Return [x, y] of the center of cell containing provided text 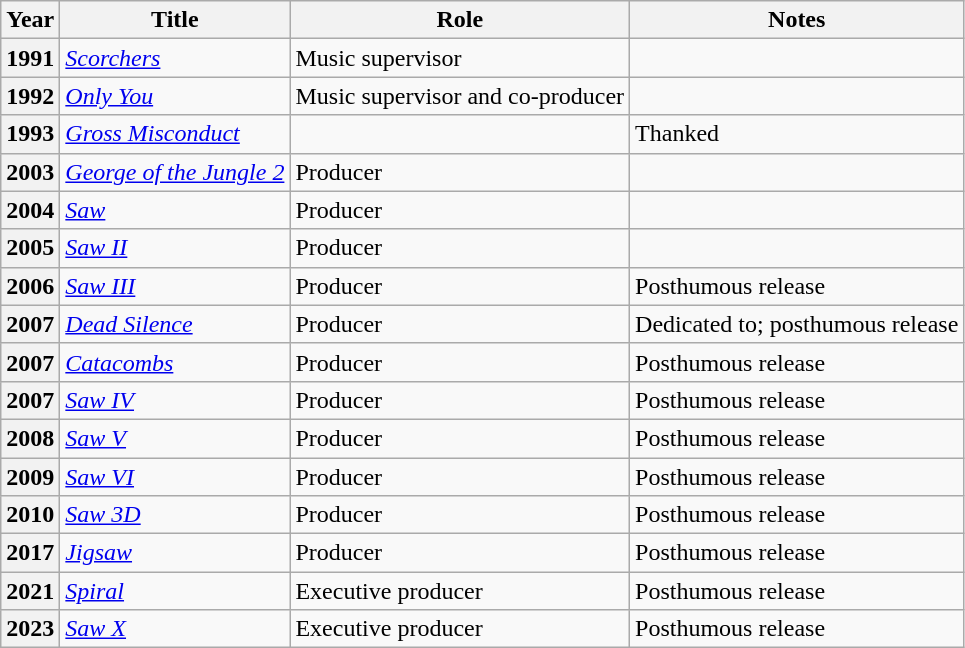
2006 [30, 286]
Gross Misconduct [175, 134]
Scorchers [175, 58]
2005 [30, 248]
Spiral [175, 591]
Saw II [175, 248]
Saw [175, 210]
Dedicated to; posthumous release [797, 324]
Saw VI [175, 477]
Year [30, 20]
Saw X [175, 629]
1992 [30, 96]
2008 [30, 438]
2003 [30, 172]
Catacombs [175, 362]
Saw III [175, 286]
Music supervisor and co-producer [460, 96]
Role [460, 20]
2010 [30, 515]
Saw 3D [175, 515]
Saw IV [175, 400]
1993 [30, 134]
Only You [175, 96]
Dead Silence [175, 324]
Saw V [175, 438]
2004 [30, 210]
Notes [797, 20]
Thanked [797, 134]
Title [175, 20]
2021 [30, 591]
2017 [30, 553]
Music supervisor [460, 58]
2009 [30, 477]
George of the Jungle 2 [175, 172]
2023 [30, 629]
1991 [30, 58]
Jigsaw [175, 553]
